Return [x, y] of the center of cell containing provided text 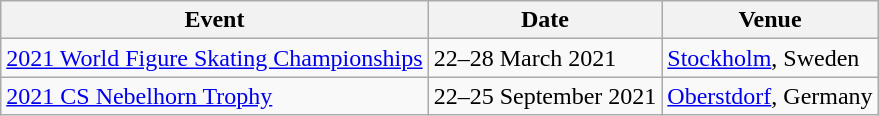
Event [214, 20]
Oberstdorf, Germany [770, 96]
Venue [770, 20]
2021 CS Nebelhorn Trophy [214, 96]
Date [545, 20]
22–25 September 2021 [545, 96]
22–28 March 2021 [545, 58]
Stockholm, Sweden [770, 58]
2021 World Figure Skating Championships [214, 58]
